Provide the (x, y) coordinate of the cell's center where the given text is located.  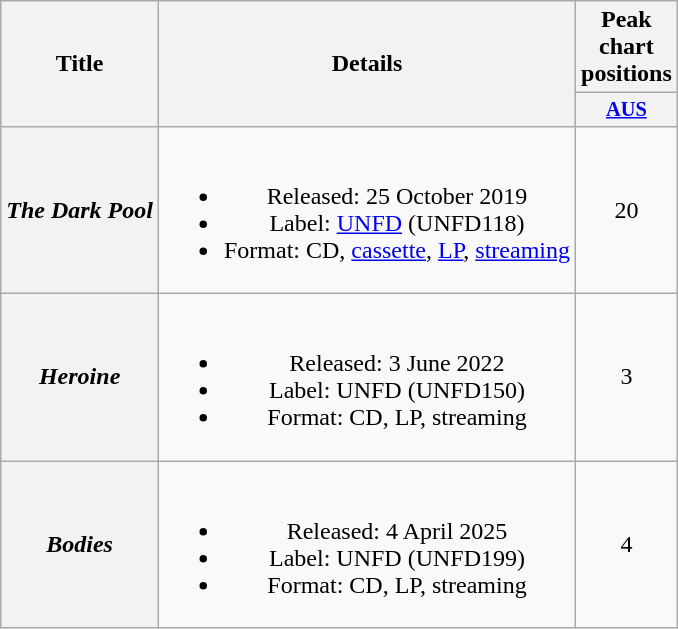
The Dark Pool (80, 210)
20 (627, 210)
3 (627, 378)
Released: 3 June 2022Label: UNFD (UNFD150)Format: CD, LP, streaming (366, 378)
Details (366, 64)
Released: 4 April 2025Label: UNFD (UNFD199)Format: CD, LP, streaming (366, 544)
Title (80, 64)
Peak chart positions (627, 47)
AUS (627, 110)
Released: 25 October 2019Label: UNFD (UNFD118)Format: CD, cassette, LP, streaming (366, 210)
4 (627, 544)
Bodies (80, 544)
Heroine (80, 378)
